Output the [x, y] coordinate of the center of the cell containing the given text.  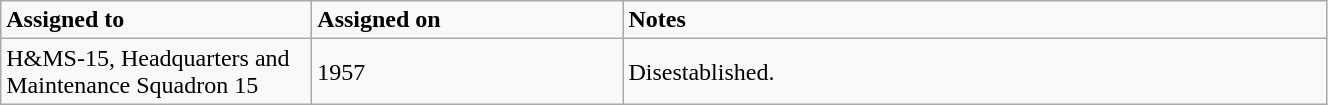
Notes [975, 20]
Disestablished. [975, 72]
Assigned to [156, 20]
1957 [468, 72]
H&MS-15, Headquarters and Maintenance Squadron 15 [156, 72]
Assigned on [468, 20]
